Identify which cell holds the provided text, then report its (x, y) central coordinate. 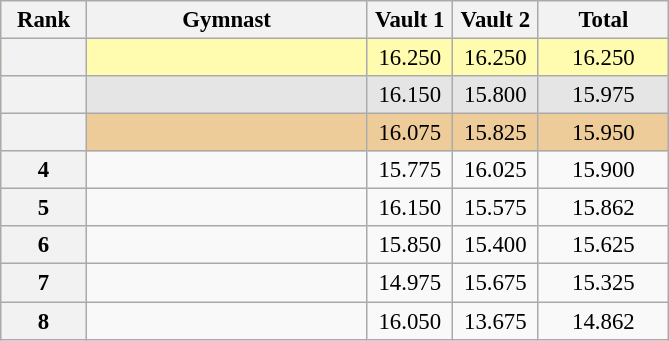
15.900 (604, 170)
15.950 (604, 133)
15.575 (496, 208)
15.850 (410, 245)
16.050 (410, 321)
5 (44, 208)
4 (44, 170)
Vault 1 (410, 20)
Total (604, 20)
16.025 (496, 170)
Rank (44, 20)
15.625 (604, 245)
Gymnast (226, 20)
15.862 (604, 208)
15.400 (496, 245)
13.675 (496, 321)
15.775 (410, 170)
15.800 (496, 95)
14.862 (604, 321)
6 (44, 245)
7 (44, 283)
15.975 (604, 95)
14.975 (410, 283)
16.075 (410, 133)
15.675 (496, 283)
Vault 2 (496, 20)
15.325 (604, 283)
15.825 (496, 133)
8 (44, 321)
